Detect which cell encompasses the target text, then output its [x, y] center coordinate. 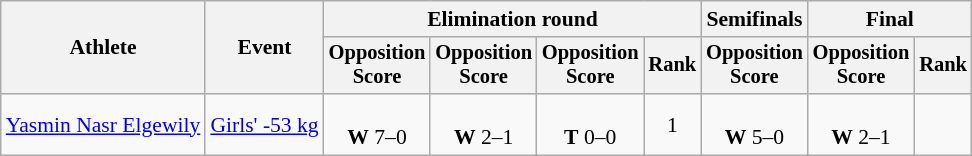
W 5–0 [754, 124]
Event [264, 48]
Elimination round [512, 19]
Yasmin Nasr Elgewily [104, 124]
Final [890, 19]
Girls' -53 kg [264, 124]
Semifinals [754, 19]
1 [673, 124]
T 0–0 [590, 124]
W 7–0 [378, 124]
Athlete [104, 48]
